Extract the [x, y] coordinate from the center of the cell holding the provided text.  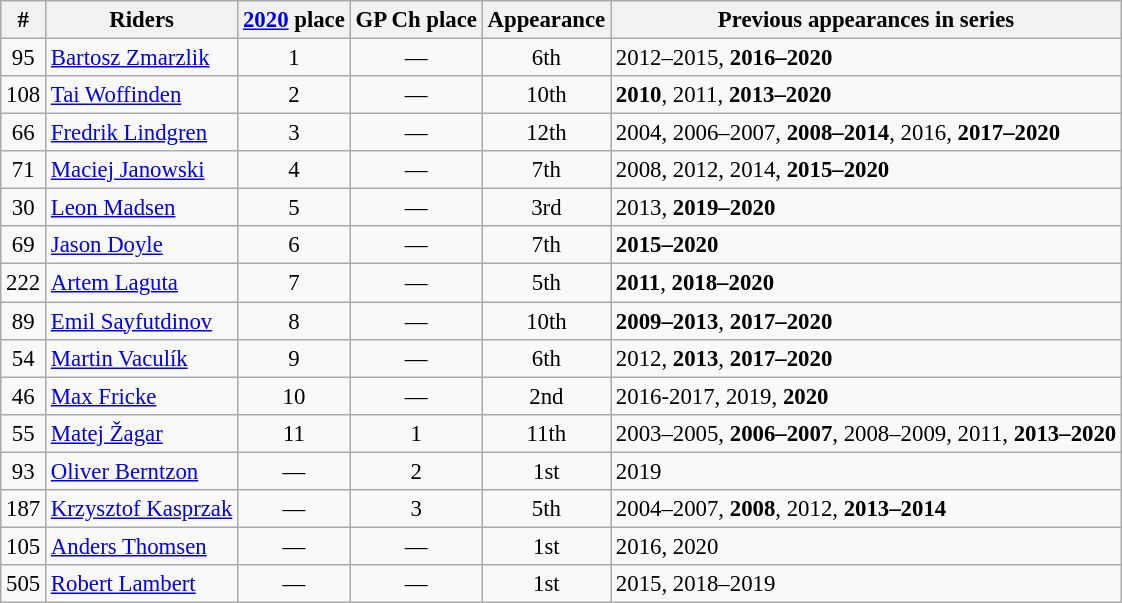
Leon Madsen [142, 208]
2016-2017, 2019, 2020 [866, 396]
69 [24, 245]
2nd [546, 396]
2003–2005, 2006–2007, 2008–2009, 2011, 2013–2020 [866, 433]
89 [24, 321]
Oliver Berntzon [142, 471]
12th [546, 133]
505 [24, 584]
2004–2007, 2008, 2012, 2013–2014 [866, 509]
2009–2013, 2017–2020 [866, 321]
2012, 2013, 2017–2020 [866, 358]
Anders Thomsen [142, 546]
Krzysztof Kasprzak [142, 509]
2004, 2006–2007, 2008–2014, 2016, 2017–2020 [866, 133]
71 [24, 170]
9 [294, 358]
2020 place [294, 20]
10 [294, 396]
55 [24, 433]
2015, 2018–2019 [866, 584]
222 [24, 283]
Riders [142, 20]
30 [24, 208]
Tai Woffinden [142, 95]
46 [24, 396]
93 [24, 471]
Robert Lambert [142, 584]
11 [294, 433]
105 [24, 546]
108 [24, 95]
2011, 2018–2020 [866, 283]
2015–2020 [866, 245]
Bartosz Zmarzlik [142, 58]
GP Ch place [416, 20]
2010, 2011, 2013–2020 [866, 95]
Artem Laguta [142, 283]
3rd [546, 208]
Previous appearances in series [866, 20]
Fredrik Lindgren [142, 133]
2016, 2020 [866, 546]
5 [294, 208]
Appearance [546, 20]
66 [24, 133]
6 [294, 245]
11th [546, 433]
7 [294, 283]
2019 [866, 471]
187 [24, 509]
2013, 2019–2020 [866, 208]
Martin Vaculík [142, 358]
# [24, 20]
Jason Doyle [142, 245]
2008, 2012, 2014, 2015–2020 [866, 170]
4 [294, 170]
8 [294, 321]
Emil Sayfutdinov [142, 321]
Max Fricke [142, 396]
95 [24, 58]
Matej Žagar [142, 433]
Maciej Janowski [142, 170]
54 [24, 358]
2012–2015, 2016–2020 [866, 58]
